Extract the (x, y) coordinate from the center of the cell holding the provided text.  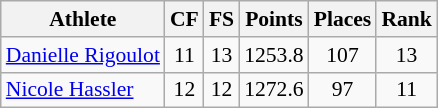
107 (343, 55)
Athlete (83, 19)
1272.6 (274, 90)
1253.8 (274, 55)
97 (343, 90)
Danielle Rigoulot (83, 55)
Nicole Hassler (83, 90)
Rank (406, 19)
Places (343, 19)
CF (184, 19)
Points (274, 19)
FS (222, 19)
